Pinpoint the cell where the given text exists, returning its [X, Y] midpoint coordinate. 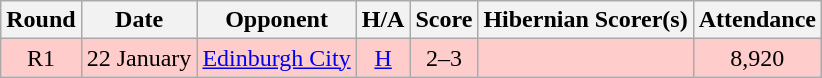
Score [444, 20]
Date [139, 20]
8,920 [757, 58]
R1 [41, 58]
H/A [383, 20]
2–3 [444, 58]
Edinburgh City [276, 58]
Round [41, 20]
22 January [139, 58]
Hibernian Scorer(s) [586, 20]
Opponent [276, 20]
H [383, 58]
Attendance [757, 20]
